Identify which cell holds the provided text, then report its (X, Y) central coordinate. 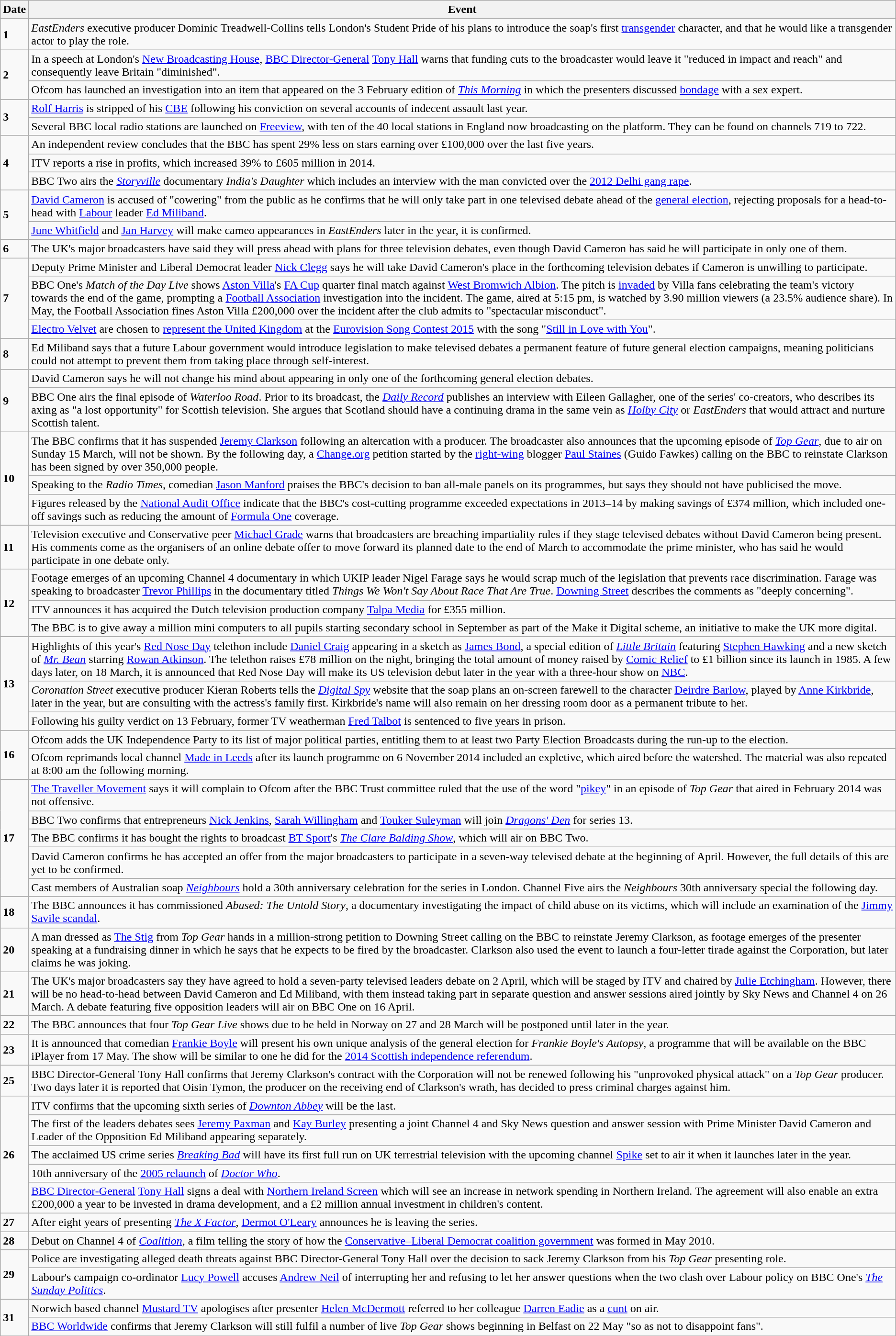
21 (14, 994)
Electro Velvet are chosen to represent the United Kingdom at the Eurovision Song Contest 2015 with the song "Still in Love with You". (462, 329)
5 (14, 214)
7 (14, 298)
9 (14, 401)
ITV confirms that the upcoming sixth series of Downton Abbey will be the last. (462, 1105)
20 (14, 950)
Following his guilty verdict on 13 February, former TV weatherman Fred Talbot is sentenced to five years in prison. (462, 721)
16 (14, 755)
After eight years of presenting The X Factor, Dermot O'Leary announces he is leaving the series. (462, 1223)
27 (14, 1223)
6 (14, 248)
Rolf Harris is stripped of his CBE following his conviction on several accounts of indecent assault last year. (462, 108)
13 (14, 684)
29 (14, 1274)
12 (14, 603)
10 (14, 479)
The BBC confirms it has bought the rights to broadcast BT Sport's The Clare Balding Show, which will air on BBC Two. (462, 838)
11 (14, 547)
Date (14, 10)
28 (14, 1241)
An independent review concludes that the BBC has spent 29% less on stars earning over £100,000 over the last five years. (462, 145)
4 (14, 163)
22 (14, 1025)
David Cameron says he will not change his mind about appearing in only one of the forthcoming general election debates. (462, 379)
23 (14, 1049)
June Whitfield and Jan Harvey will make cameo appearances in EastEnders later in the year, it is confirmed. (462, 230)
3 (14, 117)
The BBC announces that four Top Gear Live shows due to be held in Norway on 27 and 28 March will be postponed until later in the year. (462, 1025)
1 (14, 34)
31 (14, 1317)
18 (14, 912)
ITV announces it has acquired the Dutch television production company Talpa Media for £355 million. (462, 609)
Norwich based channel Mustard TV apologises after presenter Helen McDermott referred to her colleague Darren Eadie as a cunt on air. (462, 1308)
Debut on Channel 4 of Coalition, a film telling the story of how the Conservative–Liberal Democrat coalition government was formed in May 2010. (462, 1241)
26 (14, 1155)
25 (14, 1081)
17 (14, 838)
2 (14, 75)
Event (462, 10)
BBC Two confirms that entrepreneurs Nick Jenkins, Sarah Willingham and Touker Suleyman will join Dragons' Den for series 13. (462, 820)
10th anniversary of the 2005 relaunch of Doctor Who. (462, 1173)
ITV reports a rise in profits, which increased 39% to £605 million in 2014. (462, 163)
8 (14, 354)
BBC Two airs the Storyville documentary India's Daughter which includes an interview with the man convicted over the 2012 Delhi gang rape. (462, 181)
